Return [X, Y] of the center of cell containing provided text 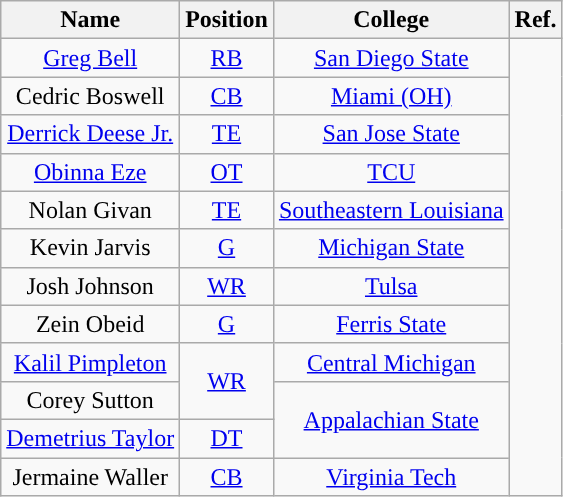
Name [90, 20]
Corey Sutton [90, 400]
DT [227, 438]
Tulsa [391, 286]
Josh Johnson [90, 286]
Jermaine Waller [90, 477]
Nolan Givan [90, 210]
Central Michigan [391, 362]
OT [227, 172]
San Jose State [391, 134]
Appalachian State [391, 419]
Ferris State [391, 324]
Kevin Jarvis [90, 248]
Ref. [536, 20]
Position [227, 20]
Virginia Tech [391, 477]
Michigan State [391, 248]
Miami (OH) [391, 96]
Zein Obeid [90, 324]
Greg Bell [90, 58]
College [391, 20]
Cedric Boswell [90, 96]
Demetrius Taylor [90, 438]
Obinna Eze [90, 172]
San Diego State [391, 58]
Derrick Deese Jr. [90, 134]
Southeastern Louisiana [391, 210]
Kalil Pimpleton [90, 362]
RB [227, 58]
TCU [391, 172]
